Extract the (x, y) coordinate from the center of the cell holding the provided text.  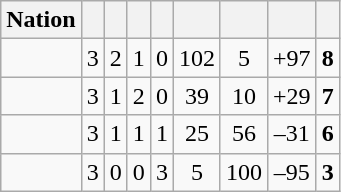
+29 (292, 96)
102 (196, 58)
Nation (41, 20)
10 (244, 96)
–31 (292, 134)
8 (328, 58)
56 (244, 134)
100 (244, 172)
–95 (292, 172)
7 (328, 96)
39 (196, 96)
25 (196, 134)
+97 (292, 58)
6 (328, 134)
